Return the [x, y] coordinate for the center point of the cell that contains the specified text.  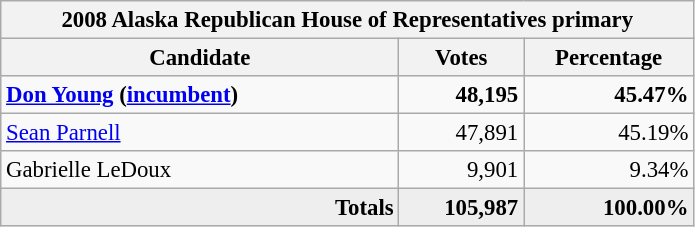
Don Young (incumbent) [200, 95]
Votes [462, 58]
47,891 [462, 133]
Percentage [609, 58]
48,195 [462, 95]
Candidate [200, 58]
Sean Parnell [200, 133]
105,987 [462, 208]
2008 Alaska Republican House of Representatives primary [348, 20]
9,901 [462, 170]
9.34% [609, 170]
Gabrielle LeDoux [200, 170]
45.19% [609, 133]
100.00% [609, 208]
45.47% [609, 95]
Totals [200, 208]
